Output the [X, Y] coordinate of the center of the cell containing the given text.  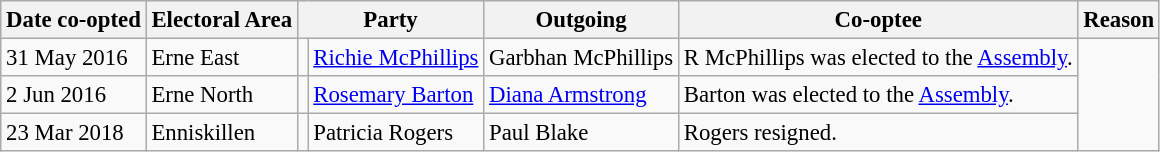
Erne North [222, 95]
2 Jun 2016 [74, 95]
Electoral Area [222, 20]
Paul Blake [582, 133]
Reason [1118, 20]
Rogers resigned. [878, 133]
Erne East [222, 58]
Patricia Rogers [396, 133]
Outgoing [582, 20]
Rosemary Barton [396, 95]
31 May 2016 [74, 58]
Co-optee [878, 20]
Garbhan McPhillips [582, 58]
R McPhillips was elected to the Assembly. [878, 58]
Date co-opted [74, 20]
Party [390, 20]
Richie McPhillips [396, 58]
Enniskillen [222, 133]
Barton was elected to the Assembly. [878, 95]
Diana Armstrong [582, 95]
23 Mar 2018 [74, 133]
